Search for the cell housing the specified text and yield its (x, y) center coordinate. 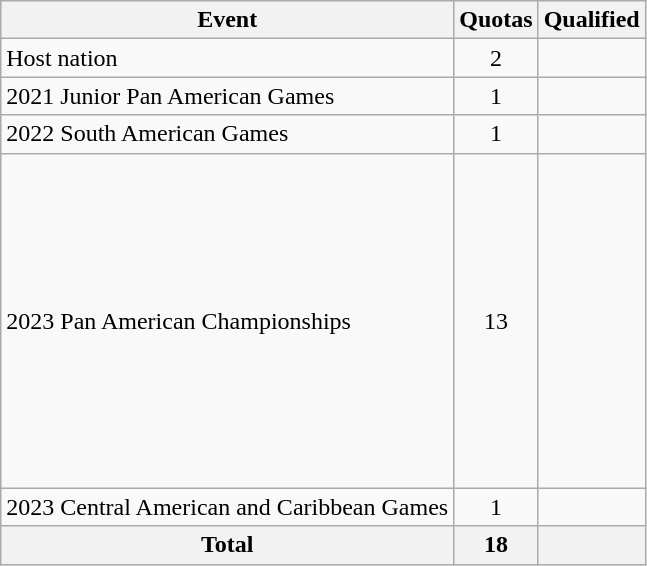
2022 South American Games (228, 134)
Event (228, 20)
Host nation (228, 58)
Qualified (592, 20)
2023 Central American and Caribbean Games (228, 507)
13 (496, 320)
2023 Pan American Championships (228, 320)
18 (496, 545)
Total (228, 545)
2021 Junior Pan American Games (228, 96)
2 (496, 58)
Quotas (496, 20)
